Provide the [X, Y] coordinate of the cell's center where the given text is located.  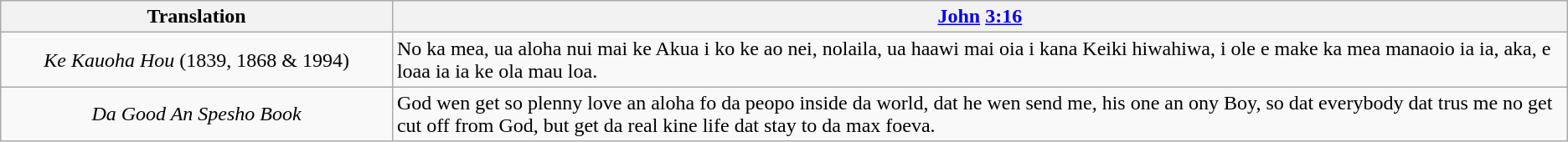
Ke Kauoha Hou (1839, 1868 & 1994) [197, 60]
Translation [197, 17]
Da Good An Spesho Book [197, 114]
John 3:16 [980, 17]
